Scan for the cell matching the given text and deliver its (X, Y) coordinate at center. 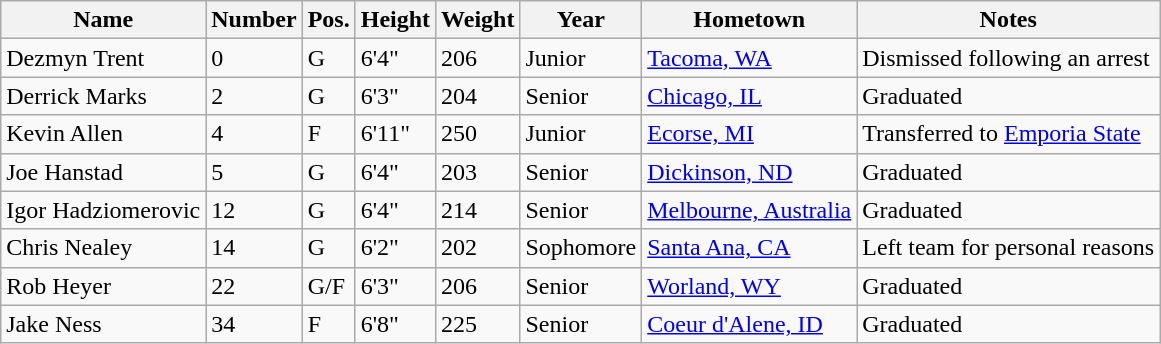
Igor Hadziomerovic (104, 210)
Weight (478, 20)
34 (254, 324)
Pos. (328, 20)
202 (478, 248)
G/F (328, 286)
Derrick Marks (104, 96)
Chris Nealey (104, 248)
Year (581, 20)
214 (478, 210)
204 (478, 96)
Santa Ana, CA (750, 248)
225 (478, 324)
Ecorse, MI (750, 134)
Worland, WY (750, 286)
Notes (1008, 20)
Chicago, IL (750, 96)
Tacoma, WA (750, 58)
Name (104, 20)
Transferred to Emporia State (1008, 134)
Dezmyn Trent (104, 58)
Coeur d'Alene, ID (750, 324)
6'2" (395, 248)
12 (254, 210)
Melbourne, Australia (750, 210)
6'11" (395, 134)
250 (478, 134)
0 (254, 58)
Height (395, 20)
5 (254, 172)
Jake Ness (104, 324)
4 (254, 134)
Left team for personal reasons (1008, 248)
Rob Heyer (104, 286)
14 (254, 248)
Dismissed following an arrest (1008, 58)
Hometown (750, 20)
Kevin Allen (104, 134)
Joe Hanstad (104, 172)
203 (478, 172)
6'8" (395, 324)
Sophomore (581, 248)
Number (254, 20)
Dickinson, ND (750, 172)
2 (254, 96)
22 (254, 286)
